Find where the given text appears and provide that cell's center as (X, Y) coordinate. 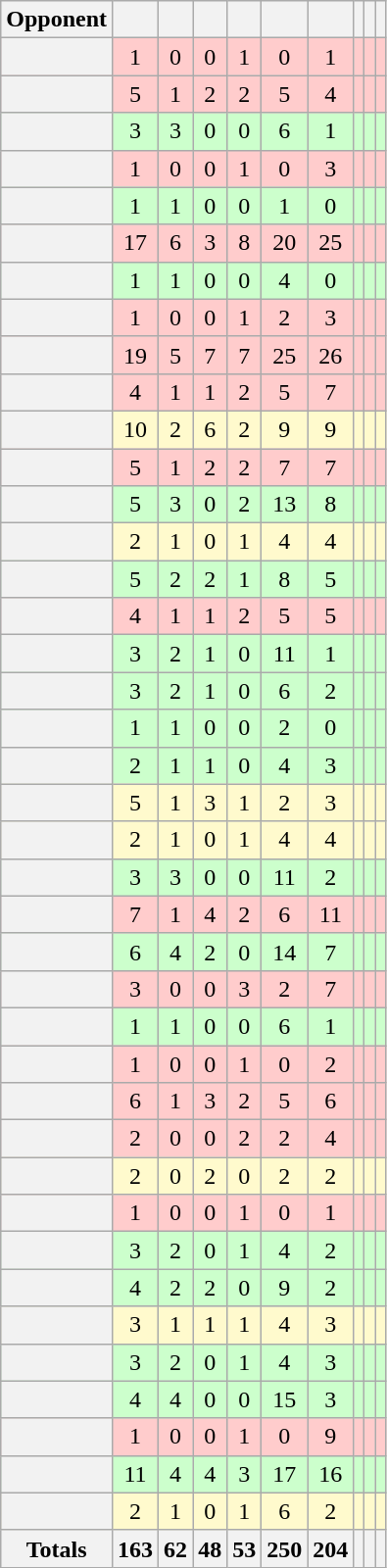
15 (284, 1399)
13 (284, 505)
250 (284, 1548)
163 (135, 1548)
26 (331, 355)
Opponent (57, 20)
62 (176, 1548)
14 (284, 952)
16 (331, 1474)
53 (245, 1548)
10 (135, 429)
48 (210, 1548)
20 (284, 243)
19 (135, 355)
204 (331, 1548)
Totals (57, 1548)
